Scan for the cell matching the given text and deliver its [x, y] coordinate at center. 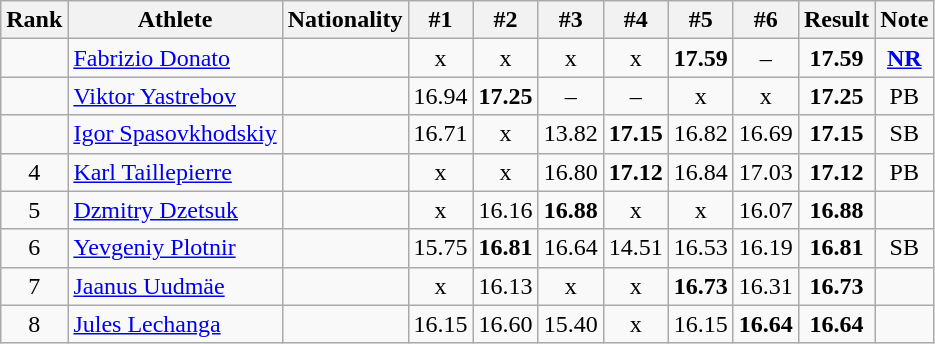
15.40 [570, 324]
17.03 [766, 172]
16.31 [766, 286]
#6 [766, 20]
Note [904, 20]
#2 [506, 20]
14.51 [636, 248]
Jules Lechanga [175, 324]
16.82 [700, 134]
#3 [570, 20]
4 [34, 172]
7 [34, 286]
8 [34, 324]
16.19 [766, 248]
16.16 [506, 210]
16.69 [766, 134]
Athlete [175, 20]
16.60 [506, 324]
#5 [700, 20]
15.75 [440, 248]
16.94 [440, 96]
NR [904, 58]
Viktor Yastrebov [175, 96]
16.07 [766, 210]
Jaanus Uudmäe [175, 286]
13.82 [570, 134]
#4 [636, 20]
16.80 [570, 172]
Nationality [345, 20]
Karl Taillepierre [175, 172]
#1 [440, 20]
16.13 [506, 286]
Result [836, 20]
Fabrizio Donato [175, 58]
5 [34, 210]
Yevgeniy Plotnir [175, 248]
Rank [34, 20]
Igor Spasovkhodskiy [175, 134]
6 [34, 248]
Dzmitry Dzetsuk [175, 210]
16.84 [700, 172]
16.53 [700, 248]
16.71 [440, 134]
